Output the [X, Y] coordinate of the center of the cell containing the given text.  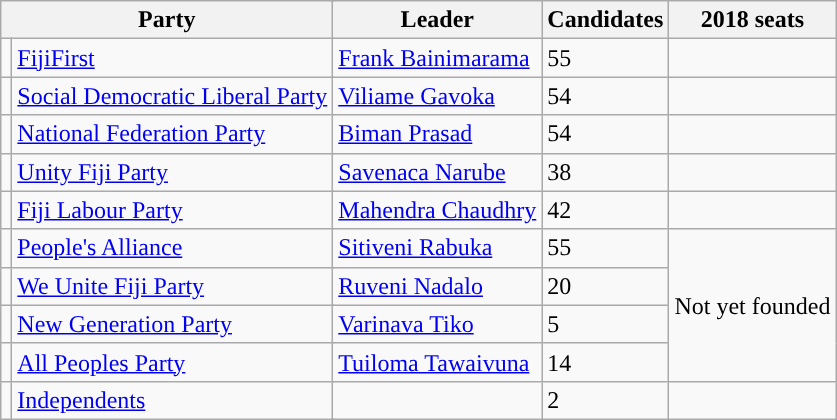
Mahendra Chaudhry [438, 210]
Tuiloma Tawaivuna [438, 362]
Ruveni Nadalo [438, 286]
Independents [172, 400]
National Federation Party [172, 134]
We Unite Fiji Party [172, 286]
20 [606, 286]
2 [606, 400]
People's Alliance [172, 248]
38 [606, 172]
2018 seats [752, 20]
Not yet founded [752, 305]
Biman Prasad [438, 134]
Candidates [606, 20]
14 [606, 362]
5 [606, 324]
Unity Fiji Party [172, 172]
42 [606, 210]
Leader [438, 20]
Varinava Tiko [438, 324]
Fiji Labour Party [172, 210]
Viliame Gavoka [438, 96]
Savenaca Narube [438, 172]
Frank Bainimarama [438, 58]
Sitiveni Rabuka [438, 248]
New Generation Party [172, 324]
Social Democratic Liberal Party [172, 96]
All Peoples Party [172, 362]
Party [167, 20]
FijiFirst [172, 58]
